Determine the [X, Y] coordinate at the center of the cell enclosing the given text.  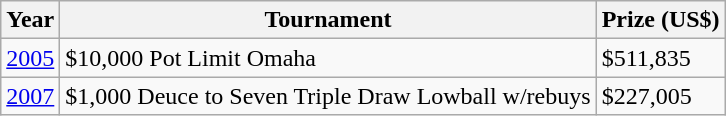
$1,000 Deuce to Seven Triple Draw Lowball w/rebuys [328, 96]
Prize (US$) [660, 20]
Tournament [328, 20]
Year [30, 20]
$10,000 Pot Limit Omaha [328, 58]
$511,835 [660, 58]
2007 [30, 96]
$227,005 [660, 96]
2005 [30, 58]
